Determine the (X, Y) coordinate at the center of the cell enclosing the given text.  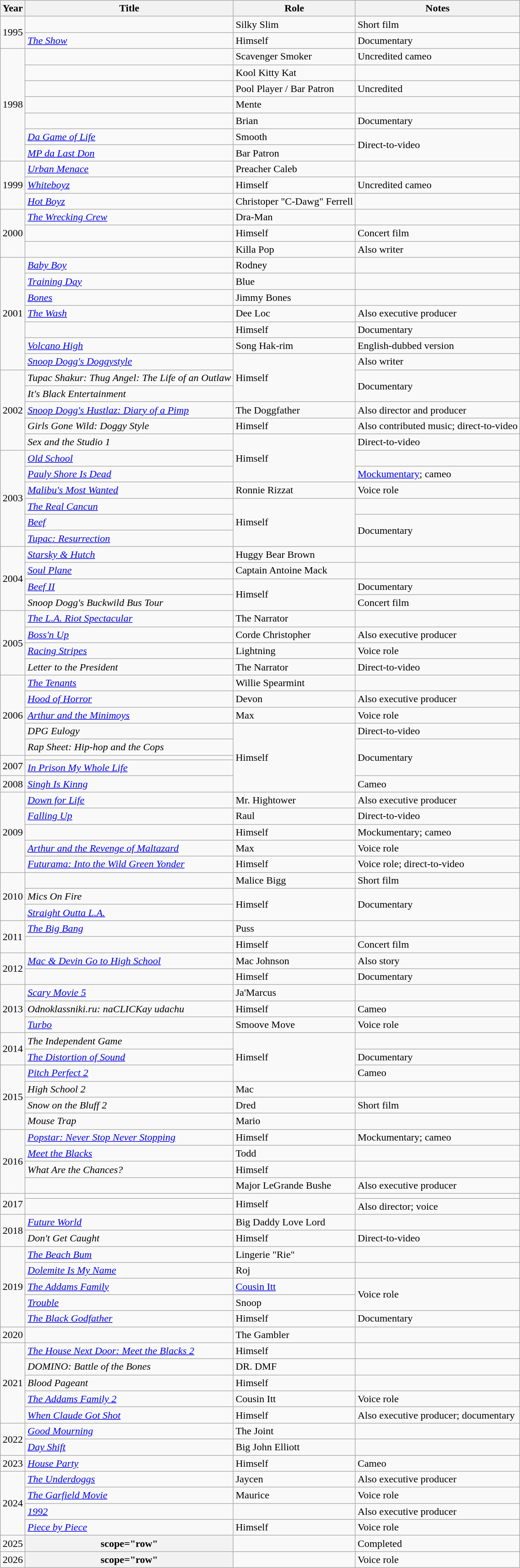
Jaycen (294, 1479)
Title (129, 8)
Arthur and the Revenge of Maltazard (129, 848)
Jimmy Bones (294, 297)
Training Day (129, 281)
Tupac: Resurrection (129, 538)
Mente (294, 105)
2006 (13, 715)
Blue (294, 281)
The Show (129, 41)
English-dubbed version (437, 346)
Also contributed music; direct-to-video (437, 426)
The Beach Bum (129, 1254)
Starsky & Hutch (129, 554)
Letter to the President (129, 667)
2009 (13, 832)
Also story (437, 961)
The Gambler (294, 1335)
2017 (13, 1203)
The Doggfather (294, 410)
Devon (294, 699)
Dolemite Is My Name (129, 1271)
2022 (13, 1439)
Puss (294, 928)
2004 (13, 579)
DR. DMF (294, 1367)
Falling Up (129, 816)
The Addams Family 2 (129, 1399)
House Party (129, 1463)
Girls Gone Wild: Doggy Style (129, 426)
Boss'n Up (129, 635)
Also executive producer; documentary (437, 1415)
Sex and the Studio 1 (129, 442)
Dee Loc (294, 314)
Tupac Shakur: Thug Angel: The Life of an Outlaw (129, 378)
1992 (129, 1511)
Piece by Piece (129, 1527)
Song Hak-rim (294, 346)
Malice Bigg (294, 880)
Bar Patron (294, 153)
Hot Boyz (129, 201)
Don't Get Caught (129, 1238)
Mr. Hightower (294, 800)
DPG Eulogy (129, 731)
1998 (13, 105)
Todd (294, 1153)
Corde Christopher (294, 635)
Captain Antoine Mack (294, 570)
In Prison My Whole Life (129, 768)
Malibu's Most Wanted (129, 490)
Mics On Fire (129, 896)
2010 (13, 896)
2014 (13, 1049)
Mario (294, 1121)
The Addams Family (129, 1287)
The Underdoggs (129, 1479)
2016 (13, 1161)
Scary Movie 5 (129, 993)
2020 (13, 1335)
2021 (13, 1383)
Mac Johnson (294, 961)
Big John Elliott (294, 1447)
Completed (437, 1544)
2024 (13, 1503)
Meet the Blacks (129, 1153)
What Are the Chances? (129, 1169)
Beef (129, 522)
Soul Plane (129, 570)
2000 (13, 233)
Old School (129, 458)
2005 (13, 643)
Roj (294, 1271)
Smooth (294, 137)
2002 (13, 410)
The House Next Door: Meet the Blacks 2 (129, 1351)
Snoop Dogg's Buckwild Bus Tour (129, 603)
Snow on the Bluff 2 (129, 1105)
Racing Stripes (129, 651)
Snoop (294, 1303)
2012 (13, 969)
2025 (13, 1544)
When Claude Got Shot (129, 1415)
Role (294, 8)
Ronnie Rizzat (294, 490)
Good Mourning (129, 1431)
The Black Godfather (129, 1319)
Pauly Shore Is Dead (129, 474)
Volcano High (129, 346)
Pitch Perfect 2 (129, 1073)
MP da Last Don (129, 153)
Dred (294, 1105)
Notes (437, 8)
Futurama: Into the Wild Green Yonder (129, 864)
Day Shift (129, 1447)
2019 (13, 1287)
Uncredited (437, 89)
Snoop Dogg's Hustlaz: Diary of a Pimp (129, 410)
Pool Player / Bar Patron (294, 89)
2018 (13, 1230)
The Wash (129, 314)
Major LeGrande Bushe (294, 1185)
Willie Spearmint (294, 683)
Also director and producer (437, 410)
Dra-Man (294, 217)
Scavenger Smoker (294, 57)
2001 (13, 314)
Snoop Dogg's Doggystyle (129, 362)
Straight Outta L.A. (129, 912)
Year (13, 8)
Brian (294, 121)
The Big Bang (129, 928)
High School 2 (129, 1089)
Beef II (129, 587)
Hood of Horror (129, 699)
Voice role; direct-to-video (437, 864)
The L.A. Riot Spectacular (129, 619)
Kool Kitty Kat (294, 73)
The Joint (294, 1431)
Christoper "C-Dawg" Ferrell (294, 201)
Smoove Move (294, 1025)
Whiteboyz (129, 185)
Blood Pageant (129, 1383)
Also director; voice (437, 1206)
Preacher Caleb (294, 169)
Lightning (294, 651)
Big Daddy Love Lord (294, 1222)
The Garfield Movie (129, 1495)
The Wrecking Crew (129, 217)
DOMINO: Battle of the Bones (129, 1367)
The Distortion of Sound (129, 1057)
Popstar: Never Stop Never Stopping (129, 1137)
Killa Pop (294, 249)
2015 (13, 1097)
The Independent Game (129, 1041)
Silky Slim (294, 24)
Maurice (294, 1495)
2008 (13, 784)
Arthur and the Minimoys (129, 715)
2023 (13, 1463)
Singh Is Kinng (129, 784)
Da Game of Life (129, 137)
Mouse Trap (129, 1121)
2003 (13, 498)
1999 (13, 185)
Rap Sheet: Hip-hop and the Cops (129, 747)
Ja'Marcus (294, 993)
Mac & Devin Go to High School (129, 961)
Lingerie "Rie" (294, 1254)
2026 (13, 1560)
Future World (129, 1222)
Bones (129, 297)
The Real Cancun (129, 506)
Mac (294, 1089)
2011 (13, 936)
Odnoklassniki.ru: naCLICKay udachu (129, 1009)
Baby Boy (129, 265)
Urban Menace (129, 169)
Down for Life (129, 800)
1995 (13, 32)
Rodney (294, 265)
It's Black Entertainment (129, 394)
Turbo (129, 1025)
2007 (13, 765)
The Tenants (129, 683)
2013 (13, 1009)
Raul (294, 816)
Huggy Bear Brown (294, 554)
Trouble (129, 1303)
